Pinpoint the cell where the given text exists, returning its [X, Y] midpoint coordinate. 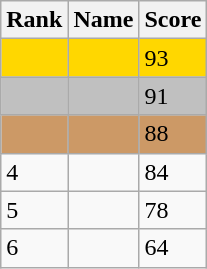
91 [173, 96]
Name [104, 20]
Score [173, 20]
88 [173, 134]
84 [173, 172]
4 [34, 172]
93 [173, 58]
78 [173, 210]
Rank [34, 20]
6 [34, 248]
5 [34, 210]
64 [173, 248]
